For the text-containing cell, return its midpoint in [x, y] coordinate format. 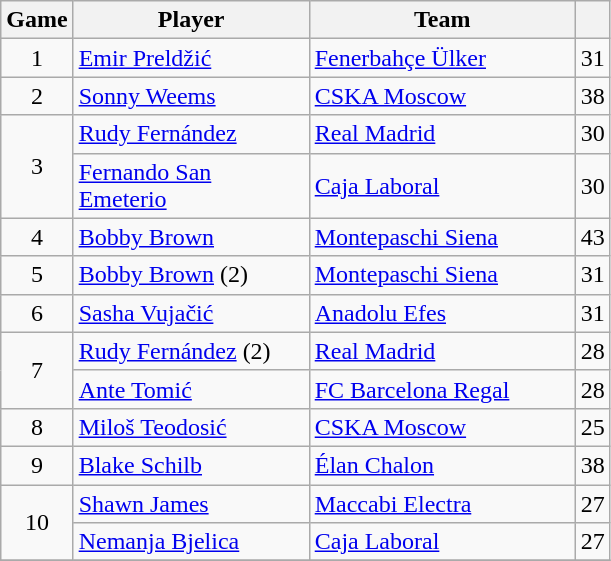
Game [37, 20]
Ante Tomić [191, 389]
Sonny Weems [191, 96]
6 [37, 313]
3 [37, 166]
Nemanja Bjelica [191, 542]
5 [37, 275]
Player [191, 20]
Bobby Brown [191, 237]
Rudy Fernández (2) [191, 351]
2 [37, 96]
Maccabi Electra [442, 503]
1 [37, 58]
9 [37, 465]
8 [37, 427]
Rudy Fernández [191, 134]
Fernando San Emeterio [191, 186]
25 [592, 427]
10 [37, 522]
Fenerbahçe Ülker [442, 58]
43 [592, 237]
7 [37, 370]
Miloš Teodosić [191, 427]
Élan Chalon [442, 465]
Bobby Brown (2) [191, 275]
Team [442, 20]
Anadolu Efes [442, 313]
4 [37, 237]
FC Barcelona Regal [442, 389]
Blake Schilb [191, 465]
Sasha Vujačić [191, 313]
Shawn James [191, 503]
Emir Preldžić [191, 58]
